Determine the [X, Y] coordinate at the center of the cell enclosing the given text.  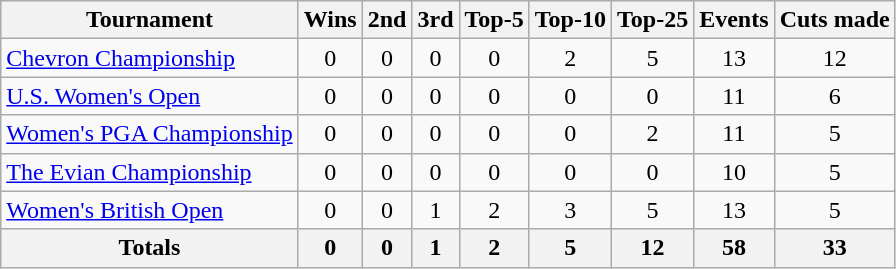
Top-5 [494, 20]
Events [734, 20]
Totals [150, 248]
The Evian Championship [150, 172]
10 [734, 172]
Cuts made [834, 20]
58 [734, 248]
Women's British Open [150, 210]
33 [834, 248]
Wins [330, 20]
3 [570, 210]
Women's PGA Championship [150, 134]
Top-25 [652, 20]
2nd [387, 20]
U.S. Women's Open [150, 96]
Top-10 [570, 20]
Tournament [150, 20]
Chevron Championship [150, 58]
6 [834, 96]
3rd [436, 20]
